Identify which cell holds the provided text, then report its (x, y) central coordinate. 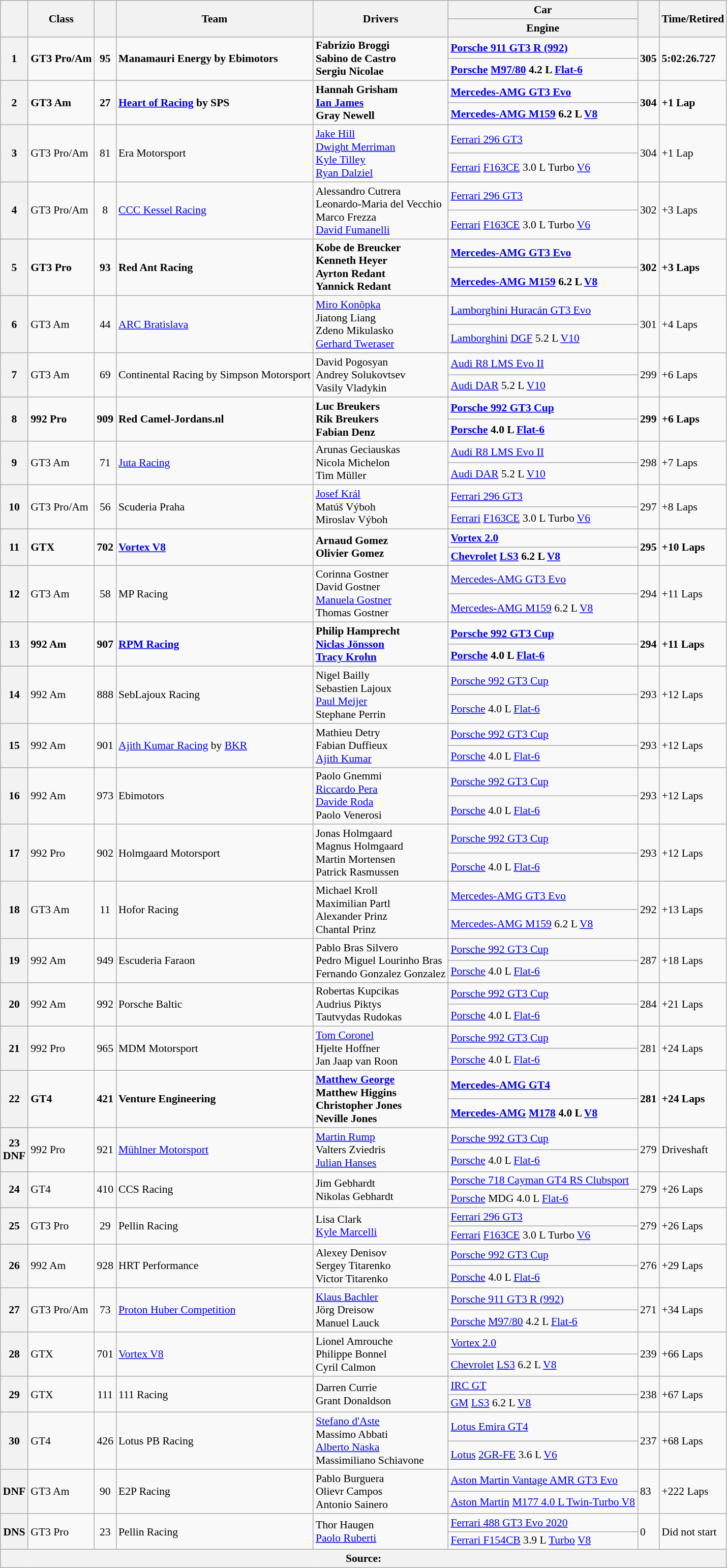
Escuderia Faraon (215, 961)
GM LS3 6.2 L V8 (543, 1403)
22 (14, 1099)
Fabrizio Broggi Sabino de Castro Sergiu Nicolae (380, 59)
Source: (364, 1559)
71 (105, 463)
701 (105, 1354)
276 (649, 1266)
237 (649, 1441)
Philip Hamprecht Niclas Jönsson Tracy Krohn (380, 645)
Pablo Bras Silvero Pedro Miguel Lourinho Bras Fernando Gonzalez Gonzalez (380, 961)
+8 Laps (693, 507)
Martin Rump Valters Zviedris Julian Hanses (380, 1150)
Arunas Geciauskas Nicola Michelon Tim Müller (380, 463)
25 (14, 1226)
20 (14, 1005)
111 (105, 1394)
73 (105, 1311)
Porsche 718 Cayman GT4 RS Clubsport (543, 1181)
Team (215, 18)
+4 Laps (693, 324)
ARC Bratislava (215, 324)
Continental Racing by Simpson Motorsport (215, 375)
93 (105, 267)
292 (649, 910)
Juta Racing (215, 463)
Klaus Bachler Jörg Dreisow Manuel Lauck (380, 1311)
RPM Racing (215, 645)
56 (105, 507)
5:02:26.727 (693, 59)
+10 Laps (693, 547)
0 (649, 1531)
Lotus 2GR-FE 3.6 L V6 (543, 1455)
Red Ant Racing (215, 267)
902 (105, 853)
17 (14, 853)
702 (105, 547)
Ajith Kumar Racing by BKR (215, 745)
90 (105, 1492)
58 (105, 594)
15 (14, 745)
23 (105, 1531)
Ferrari 488 GT3 Evo 2020 (543, 1523)
Paolo Gnemmi Riccardo Pera Davide Roda Paolo Venerosi (380, 796)
14 (14, 695)
83 (649, 1492)
Class (61, 18)
7 (14, 375)
Arnaud Gomez Olivier Gomez (380, 547)
Miro Konôpka Jiatong Liang Zdeno Mikulasko Gerhard Tweraser (380, 324)
Drivers (380, 18)
Matthew George Matthew Higgins Christopher Jones Neville Jones (380, 1099)
Lotus Emira GT4 (543, 1427)
Michael Kroll Maximilian Partl Alexander Prinz Chantal Prinz (380, 910)
+21 Laps (693, 1005)
David Pogosyan Andrey Solukovtsev Vasily Vladykin (380, 375)
Lotus PB Racing (215, 1441)
HRT Performance (215, 1266)
21 (14, 1048)
410 (105, 1190)
Porsche MDG 4.0 L Flat-6 (543, 1199)
MDM Motorsport (215, 1048)
1 (14, 59)
+66 Laps (693, 1354)
Tom Coronel Hjelte Hoffner Jan Jaap van Roon (380, 1048)
Lionel Amrouche Philippe Bonnel Cyril Calmon (380, 1354)
297 (649, 507)
907 (105, 645)
9 (14, 463)
Ferrari F154CB 3.9 L Turbo V8 (543, 1541)
2 (14, 103)
+68 Laps (693, 1441)
901 (105, 745)
Jonas Holmgaard Magnus Holmgaard Martin Mortensen Patrick Rasmussen (380, 853)
4 (14, 210)
+222 Laps (693, 1492)
Mercedes-AMG GT4 (543, 1085)
12 (14, 594)
24 (14, 1190)
111 Racing (215, 1394)
271 (649, 1311)
+34 Laps (693, 1311)
909 (105, 419)
Aston Martin Vantage AMR GT3 Evo (543, 1481)
+29 Laps (693, 1266)
888 (105, 695)
Did not start (693, 1531)
Manamauri Energy by Ebimotors (215, 59)
921 (105, 1150)
965 (105, 1048)
Stefano d'Aste Massimo Abbati Alberto Naska Massimiliano Schiavone (380, 1441)
Thor Haugen Paolo Ruberti (380, 1531)
928 (105, 1266)
Josef Král Matúš Výboh Miroslav Výboh (380, 507)
Luc Breukers Rik Breukers Fabian Denz (380, 419)
Heart of Racing by SPS (215, 103)
DNS (14, 1531)
Kobe de Breucker Kenneth Heyer Ayrton Redant Yannick Redant (380, 267)
CCS Racing (215, 1190)
10 (14, 507)
+7 Laps (693, 463)
95 (105, 59)
Alessandro Cutrera Leonardo-Maria del Vecchio Marco Frezza David Fumanelli (380, 210)
Venture Engineering (215, 1099)
Engine (543, 28)
Driveshaft (693, 1150)
287 (649, 961)
Holmgaard Motorsport (215, 853)
Alexey Denisov Sergey Titarenko Victor Titarenko (380, 1266)
5 (14, 267)
305 (649, 59)
44 (105, 324)
Time/Retired (693, 18)
Mühlner Motorsport (215, 1150)
3 (14, 154)
Aston Martin M177 4.0 L Twin-Turbo V8 (543, 1502)
23DNF (14, 1150)
81 (105, 154)
Hannah Grisham Ian James Gray Newell (380, 103)
+18 Laps (693, 961)
Porsche Baltic (215, 1005)
19 (14, 961)
Jake Hill Dwight Merriman Kyle Tilley Ryan Dalziel (380, 154)
Ebimotors (215, 796)
CCC Kessel Racing (215, 210)
16 (14, 796)
+13 Laps (693, 910)
30 (14, 1441)
Mathieu Detry Fabian Duffieux Ajith Kumar (380, 745)
Scuderia Praha (215, 507)
6 (14, 324)
Proton Huber Competition (215, 1311)
28 (14, 1354)
13 (14, 645)
239 (649, 1354)
Corinna Gostner David Gostner Manuela Gostner Thomas Gostner (380, 594)
Robertas Kupcikas Audrius Piktys Tautvydas Rudokas (380, 1005)
992 (105, 1005)
973 (105, 796)
26 (14, 1266)
Mercedes-AMG M178 4.0 L V8 (543, 1113)
Car (543, 10)
295 (649, 547)
IRC GT (543, 1385)
SebLajoux Racing (215, 695)
426 (105, 1441)
Nigel Bailly Sebastien Lajoux Paul Meijer Stephane Perrin (380, 695)
949 (105, 961)
MP Racing (215, 594)
301 (649, 324)
Red Camel-Jordans.nl (215, 419)
Lamborghini DGF 5.2 L V10 (543, 339)
Era Motorsport (215, 154)
Pablo Burguera Olievr Campos Antonio Sainero (380, 1492)
284 (649, 1005)
421 (105, 1099)
238 (649, 1394)
Lisa Clark Kyle Marcelli (380, 1226)
Hofor Racing (215, 910)
+67 Laps (693, 1394)
298 (649, 463)
Lamborghini Huracán GT3 Evo (543, 310)
Darren Currie Grant Donaldson (380, 1394)
18 (14, 910)
Jim Gebhardt Nikolas Gebhardt (380, 1190)
DNF (14, 1492)
69 (105, 375)
E2P Racing (215, 1492)
